From the cell containing the given text, extract its center point as [X, Y] coordinate. 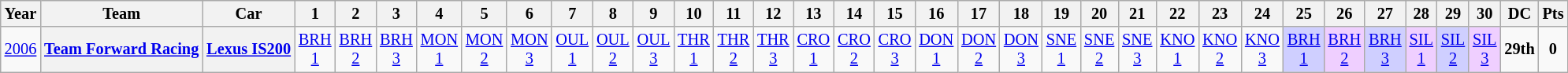
5 [484, 13]
KNO1 [1177, 49]
4 [440, 13]
10 [693, 13]
SIL3 [1484, 49]
SNE1 [1061, 49]
27 [1385, 13]
MON2 [484, 49]
7 [572, 13]
17 [979, 13]
18 [1021, 13]
SIL1 [1421, 49]
21 [1137, 13]
8 [613, 13]
OUL3 [654, 49]
CRO2 [854, 49]
14 [854, 13]
THR3 [773, 49]
KNO2 [1220, 49]
29th [1519, 49]
Year [20, 13]
2 [356, 13]
KNO3 [1262, 49]
DON1 [936, 49]
OUL1 [572, 49]
CRO3 [895, 49]
3 [396, 13]
MON3 [529, 49]
12 [773, 13]
OUL2 [613, 49]
26 [1344, 13]
SNE2 [1099, 49]
6 [529, 13]
SNE3 [1137, 49]
15 [895, 13]
30 [1484, 13]
29 [1453, 13]
2006 [20, 49]
23 [1220, 13]
THR1 [693, 49]
Team Forward Racing [121, 49]
Pts [1554, 13]
DON2 [979, 49]
Team [121, 13]
Lexus IS200 [249, 49]
CRO1 [814, 49]
1 [315, 13]
13 [814, 13]
SIL2 [1453, 49]
MON1 [440, 49]
9 [654, 13]
25 [1304, 13]
16 [936, 13]
20 [1099, 13]
DC [1519, 13]
28 [1421, 13]
19 [1061, 13]
22 [1177, 13]
11 [734, 13]
24 [1262, 13]
THR2 [734, 49]
Car [249, 13]
DON3 [1021, 49]
0 [1554, 49]
